For the text-containing cell, return its midpoint in (X, Y) coordinate format. 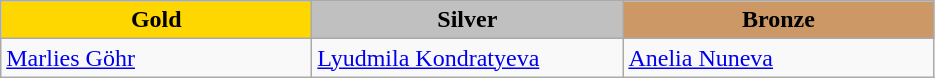
Lyudmila Kondratyeva (468, 58)
Gold (156, 20)
Silver (468, 20)
Marlies Göhr (156, 58)
Anelia Nuneva (778, 58)
Bronze (778, 20)
